Pinpoint the cell where the given text exists, returning its [X, Y] midpoint coordinate. 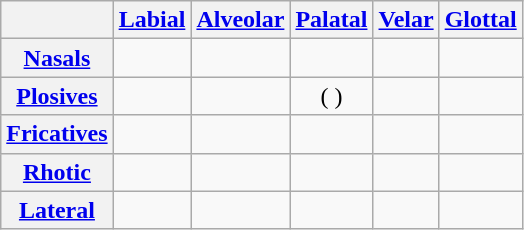
Alveolar [240, 20]
( ) [332, 96]
Nasals [57, 58]
Fricatives [57, 134]
Rhotic [57, 172]
Velar [406, 20]
Labial [152, 20]
Palatal [332, 20]
Plosives [57, 96]
Glottal [480, 20]
Lateral [57, 210]
